Scan for the cell matching the given text and deliver its (X, Y) coordinate at center. 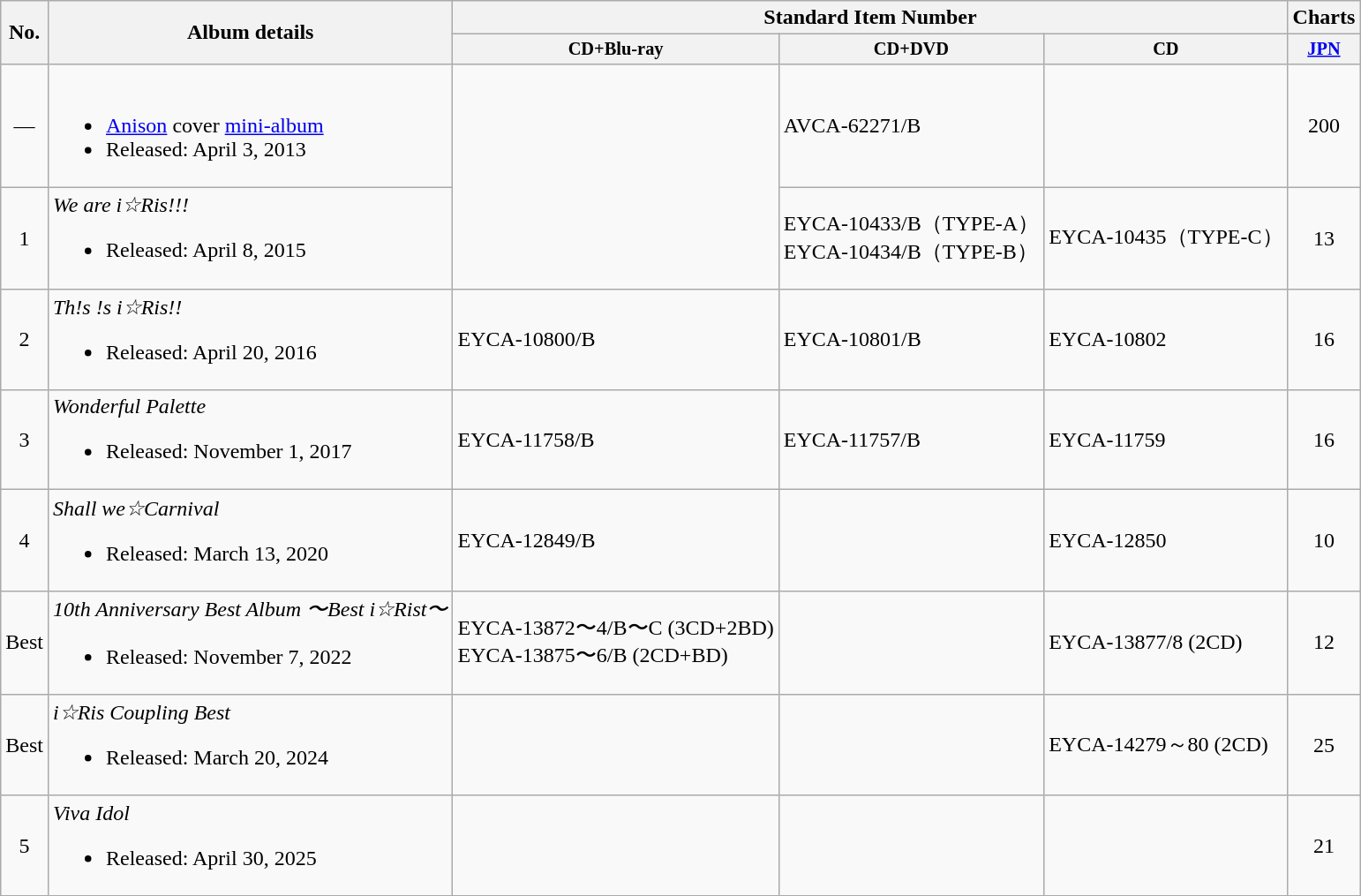
EYCA-10801/B (911, 339)
25 (1324, 745)
CD+Blu-ray (616, 49)
Charts (1324, 18)
We are i☆Ris!!!Released: April 8, 2015 (250, 238)
CD+DVD (911, 49)
10th Anniversary Best Album 〜Best i☆Rist〜Released: November 7, 2022 (250, 643)
Wonderful PaletteReleased: November 1, 2017 (250, 440)
Anison cover mini-albumReleased: April 3, 2013 (250, 125)
21 (1324, 846)
EYCA-13872〜4/B〜C (3CD+2BD)EYCA-13875〜6/B (2CD+BD) (616, 643)
3 (25, 440)
13 (1324, 238)
i☆Ris Coupling BestReleased: March 20, 2024 (250, 745)
Album details (250, 33)
EYCA-13877/8 (2CD) (1166, 643)
No. (25, 33)
10 (1324, 540)
5 (25, 846)
EYCA-12849/B (616, 540)
EYCA-11757/B (911, 440)
12 (1324, 643)
— (25, 125)
1 (25, 238)
EYCA-10802 (1166, 339)
EYCA-11758/B (616, 440)
EYCA-11759 (1166, 440)
EYCA-10433/B（TYPE-A）EYCA-10434/B（TYPE-B） (911, 238)
Shall we☆CarnivalReleased: March 13, 2020 (250, 540)
EYCA-12850 (1166, 540)
Standard Item Number (870, 18)
JPN (1324, 49)
EYCA-10435（TYPE-C） (1166, 238)
EYCA-10800/B (616, 339)
CD (1166, 49)
EYCA-14279～80 (2CD) (1166, 745)
200 (1324, 125)
4 (25, 540)
Th!s !s i☆Ris!!Released: April 20, 2016 (250, 339)
2 (25, 339)
AVCA-62271/B (911, 125)
Viva IdolReleased: April 30, 2025 (250, 846)
